Detect which cell encompasses the target text, then output its (X, Y) center coordinate. 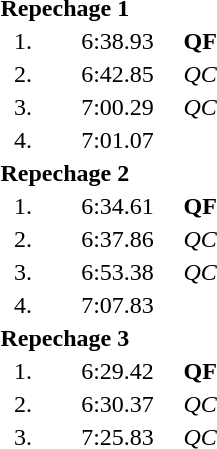
7:07.83 (118, 305)
6:38.93 (118, 41)
6:37.86 (118, 239)
7:00.29 (118, 107)
6:34.61 (118, 206)
7:01.07 (118, 140)
6:29.42 (118, 371)
6:53.38 (118, 272)
6:30.37 (118, 404)
6:42.85 (118, 74)
